Return the [X, Y] coordinate for the center point of the cell that contains the specified text.  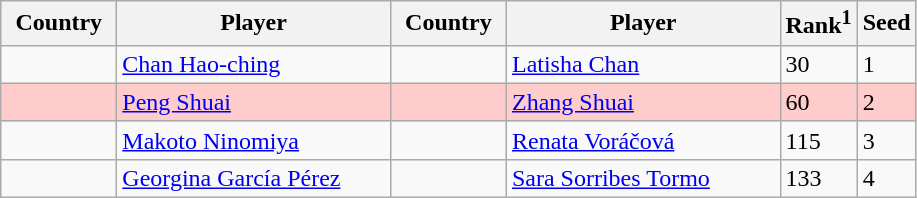
4 [886, 178]
3 [886, 140]
Chan Hao-ching [254, 64]
Makoto Ninomiya [254, 140]
Rank1 [818, 24]
Seed [886, 24]
Latisha Chan [643, 64]
1 [886, 64]
115 [818, 140]
133 [818, 178]
2 [886, 102]
Sara Sorribes Tormo [643, 178]
30 [818, 64]
Renata Voráčová [643, 140]
60 [818, 102]
Zhang Shuai [643, 102]
Georgina García Pérez [254, 178]
Peng Shuai [254, 102]
